Return the [x, y] coordinate for the center point of the cell that contains the specified text.  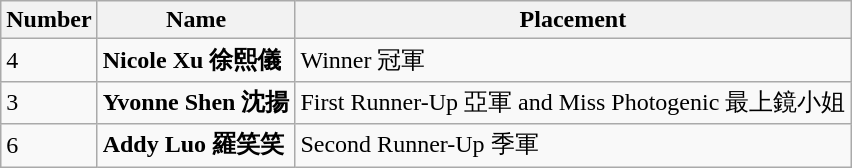
Yvonne Shen 沈揚 [196, 102]
Nicole Xu 徐熙儀 [196, 60]
Number [49, 20]
6 [49, 146]
Second Runner-Up 季軍 [573, 146]
Placement [573, 20]
First Runner-Up 亞軍 and Miss Photogenic 最上鏡小姐 [573, 102]
Winner 冠軍 [573, 60]
Name [196, 20]
3 [49, 102]
4 [49, 60]
Addy Luo 羅笑笑 [196, 146]
